Locate the cell with the specified text and output its [X, Y] center coordinate. 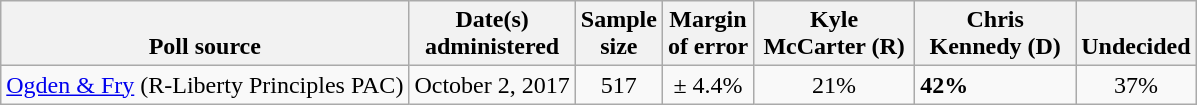
21% [834, 85]
Marginof error [708, 34]
ChrisKennedy (D) [996, 34]
Ogden & Fry (R-Liberty Principles PAC) [205, 85]
37% [1136, 85]
Date(s)administered [492, 34]
42% [996, 85]
Poll source [205, 34]
± 4.4% [708, 85]
Samplesize [618, 34]
October 2, 2017 [492, 85]
517 [618, 85]
KyleMcCarter (R) [834, 34]
Undecided [1136, 34]
